For the text-containing cell, return its midpoint in [x, y] coordinate format. 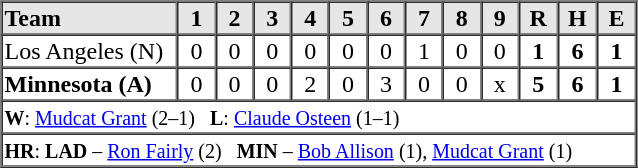
HR: LAD – Ron Fairly (2) MIN – Bob Allison (1), Mudcat Grant (1) [319, 150]
4 [310, 18]
W: Mudcat Grant (2–1) L: Claude Osteen (1–1) [319, 116]
9 [500, 18]
7 [424, 18]
E [616, 18]
R [538, 18]
Minnesota (A) [90, 84]
Team [90, 18]
H [578, 18]
8 [462, 18]
x [500, 84]
Los Angeles (N) [90, 50]
